Identify which cell holds the provided text, then report its [x, y] central coordinate. 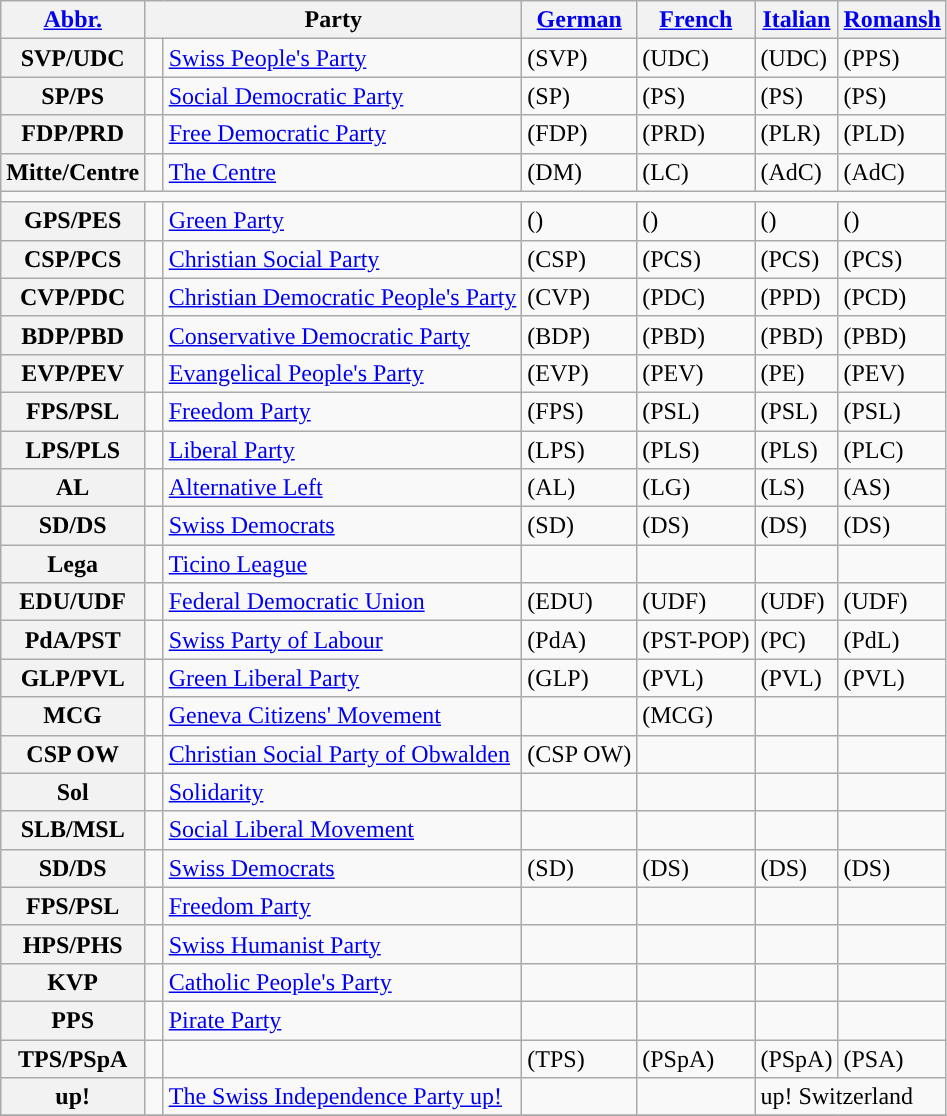
Conservative Democratic Party [342, 335]
(LS) [796, 488]
Free Democratic Party [342, 134]
Christian Social Party of Obwalden [342, 754]
(AS) [892, 488]
Christian Democratic People's Party [342, 297]
Swiss Humanist Party [342, 944]
Party [334, 20]
EDU/UDF [73, 602]
(PdA) [580, 640]
Swiss Party of Labour [342, 640]
(PLC) [892, 449]
SVP/UDC [73, 58]
(PdL) [892, 640]
Sol [73, 792]
(LC) [696, 172]
Evangelical People's Party [342, 373]
(TPS) [580, 1059]
Abbr. [73, 20]
(CSP OW) [580, 754]
Alternative Left [342, 488]
SP/PS [73, 96]
MCG [73, 716]
EVP/PEV [73, 373]
(AL) [580, 488]
French [696, 20]
(FPS) [580, 411]
Pirate Party [342, 1020]
(PSA) [892, 1059]
LPS/PLS [73, 449]
(EVP) [580, 373]
(MCG) [696, 716]
Italian [796, 20]
(PST-POP) [696, 640]
Green Party [342, 221]
The Centre [342, 172]
Solidarity [342, 792]
(FDP) [580, 134]
(CVP) [580, 297]
Social Democratic Party [342, 96]
(LPS) [580, 449]
Social Liberal Movement [342, 830]
(DM) [580, 172]
(SVP) [580, 58]
KVP [73, 982]
(PCD) [892, 297]
Lega [73, 564]
(PPS) [892, 58]
The Swiss Independence Party up! [342, 1097]
(PLD) [892, 134]
CSP OW [73, 754]
Geneva Citizens' Movement [342, 716]
Ticino League [342, 564]
(PLR) [796, 134]
(BDP) [580, 335]
Catholic People's Party [342, 982]
Federal Democratic Union [342, 602]
BDP/PBD [73, 335]
PPS [73, 1020]
Green Liberal Party [342, 678]
Romansh [892, 20]
(LG) [696, 488]
GLP/PVL [73, 678]
Swiss People's Party [342, 58]
CVP/PDC [73, 297]
SLB/MSL [73, 830]
Christian Social Party [342, 259]
HPS/PHS [73, 944]
FDP/PRD [73, 134]
(PC) [796, 640]
(GLP) [580, 678]
up! Switzerland [851, 1097]
up! [73, 1097]
PdA/PST [73, 640]
(EDU) [580, 602]
(PRD) [696, 134]
(PDC) [696, 297]
GPS/PES [73, 221]
Liberal Party [342, 449]
(SP) [580, 96]
Mitte/Centre [73, 172]
AL [73, 488]
(CSP) [580, 259]
(PPD) [796, 297]
German [580, 20]
(PE) [796, 373]
CSP/PCS [73, 259]
TPS/PSpA [73, 1059]
